Locate the cell with the specified text and output its (x, y) center coordinate. 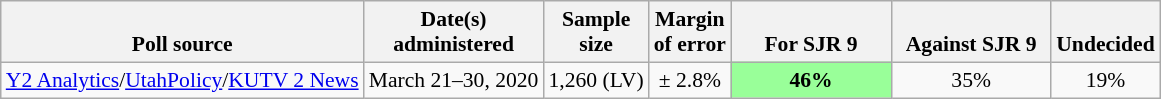
Marginof error (690, 32)
1,260 (LV) (596, 80)
Poll source (182, 32)
Y2 Analytics/UtahPolicy/KUTV 2 News (182, 80)
For SJR 9 (811, 32)
Against SJR 9 (971, 32)
Samplesize (596, 32)
46% (811, 80)
± 2.8% (690, 80)
35% (971, 80)
March 21–30, 2020 (454, 80)
19% (1105, 80)
Undecided (1105, 32)
Date(s)administered (454, 32)
